Search for the cell housing the specified text and yield its (X, Y) center coordinate. 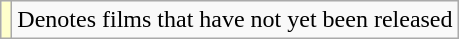
Denotes films that have not yet been released (235, 20)
